Return the (x, y) coordinate for the center point of the cell that contains the specified text.  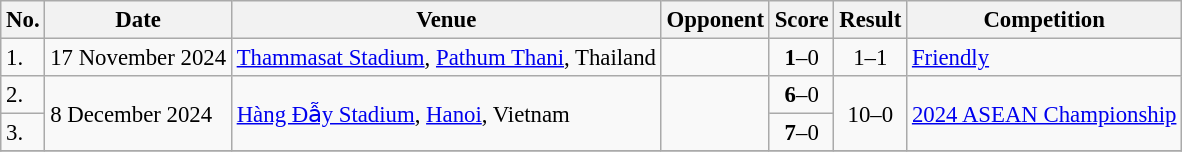
8 December 2024 (138, 114)
Hàng Đẫy Stadium, Hanoi, Vietnam (446, 114)
10–0 (870, 114)
17 November 2024 (138, 58)
7–0 (802, 133)
1. (23, 58)
Result (870, 20)
1–0 (802, 58)
Opponent (715, 20)
Venue (446, 20)
Thammasat Stadium, Pathum Thani, Thailand (446, 58)
6–0 (802, 95)
2. (23, 95)
2024 ASEAN Championship (1044, 114)
Score (802, 20)
Competition (1044, 20)
No. (23, 20)
Date (138, 20)
Friendly (1044, 58)
1–1 (870, 58)
3. (23, 133)
